Extract the (X, Y) coordinate from the center of the cell holding the provided text.  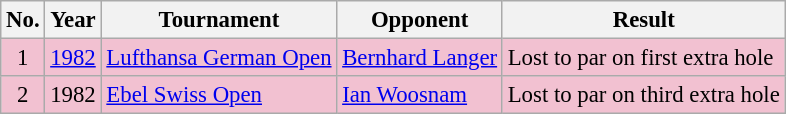
Lost to par on third extra hole (644, 95)
Bernhard Langer (420, 58)
Lufthansa German Open (219, 58)
Lost to par on first extra hole (644, 58)
Result (644, 20)
Ebel Swiss Open (219, 95)
Tournament (219, 20)
2 (23, 95)
Opponent (420, 20)
1 (23, 58)
Year (73, 20)
No. (23, 20)
Ian Woosnam (420, 95)
